For the text-containing cell, return its midpoint in (X, Y) coordinate format. 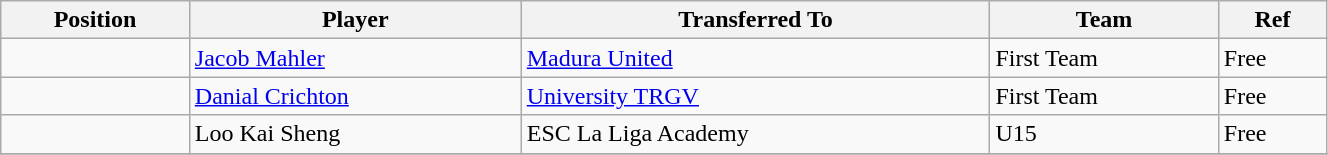
U15 (1104, 134)
Jacob Mahler (355, 58)
Madura United (756, 58)
University TRGV (756, 96)
ESC La Liga Academy (756, 134)
Position (96, 20)
Team (1104, 20)
Ref (1272, 20)
Transferred To (756, 20)
Player (355, 20)
Danial Crichton (355, 96)
Loo Kai Sheng (355, 134)
